Search for the cell housing the specified text and yield its [x, y] center coordinate. 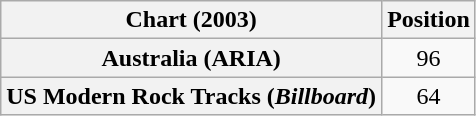
US Modern Rock Tracks (Billboard) [192, 96]
Chart (2003) [192, 20]
64 [429, 96]
96 [429, 58]
Position [429, 20]
Australia (ARIA) [192, 58]
